Identify which cell holds the provided text, then report its [x, y] central coordinate. 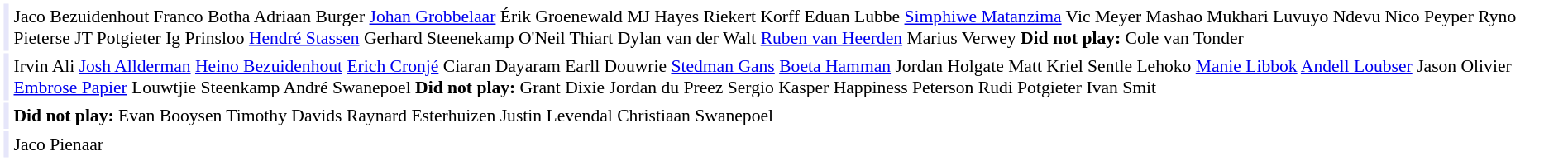
Jaco Pienaar [788, 144]
Did not play: Evan Booysen Timothy Davids Raynard Esterhuizen Justin Levendal Christiaan Swanepoel [788, 116]
